Scan for the cell matching the given text and deliver its [X, Y] coordinate at center. 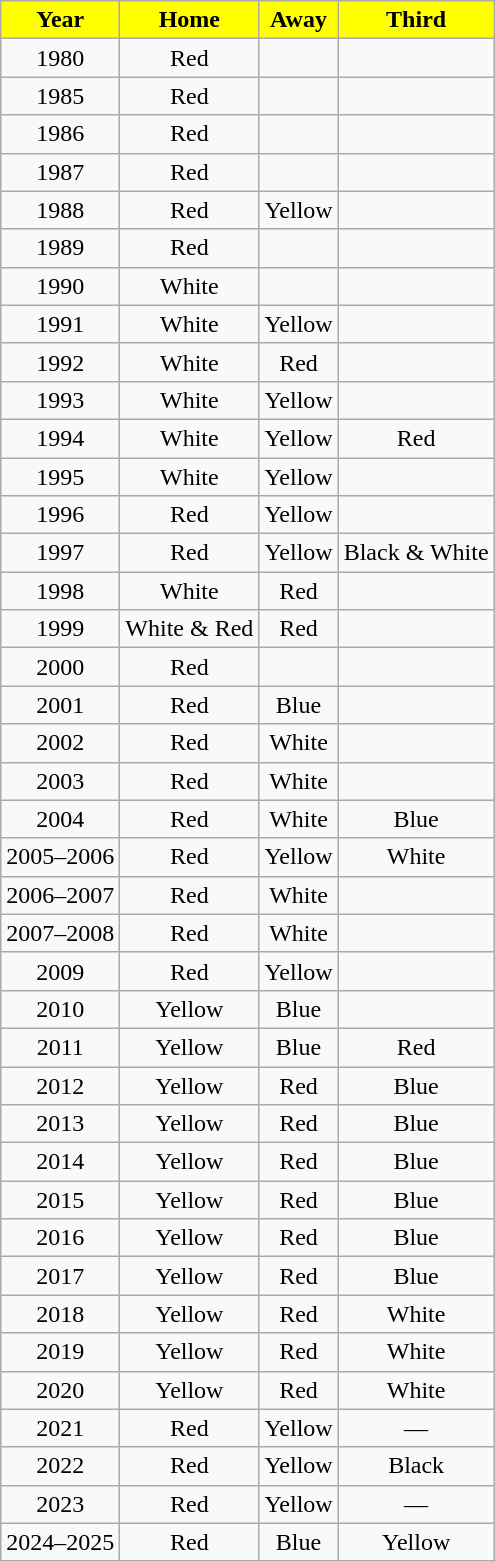
1991 [60, 324]
2019 [60, 1352]
2006–2007 [60, 895]
1994 [60, 438]
1985 [60, 96]
1992 [60, 362]
2009 [60, 971]
Year [60, 20]
1987 [60, 172]
2001 [60, 705]
1996 [60, 515]
2012 [60, 1085]
1997 [60, 553]
Away [298, 20]
2000 [60, 667]
2020 [60, 1390]
2015 [60, 1200]
Black [416, 1466]
2017 [60, 1276]
1995 [60, 477]
2003 [60, 781]
1990 [60, 286]
2013 [60, 1124]
1988 [60, 210]
1993 [60, 400]
Third [416, 20]
2023 [60, 1504]
Black & White [416, 553]
2022 [60, 1466]
2007–2008 [60, 933]
2011 [60, 1047]
1989 [60, 248]
White & Red [190, 629]
2004 [60, 819]
2018 [60, 1314]
1986 [60, 134]
2002 [60, 743]
1980 [60, 58]
2024–2025 [60, 1542]
Home [190, 20]
2016 [60, 1238]
1999 [60, 629]
2010 [60, 1009]
1998 [60, 591]
2005–2006 [60, 857]
2014 [60, 1162]
2021 [60, 1428]
